Provide the (X, Y) coordinate of the cell's center where the given text is located.  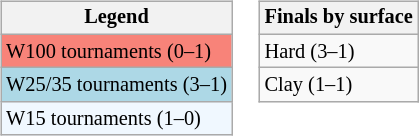
Clay (1–1) (339, 85)
Legend (116, 18)
W15 tournaments (1–0) (116, 119)
Finals by surface (339, 18)
Hard (3–1) (339, 51)
W25/35 tournaments (3–1) (116, 85)
W100 tournaments (0–1) (116, 51)
